Return [X, Y] of the center of cell containing provided text 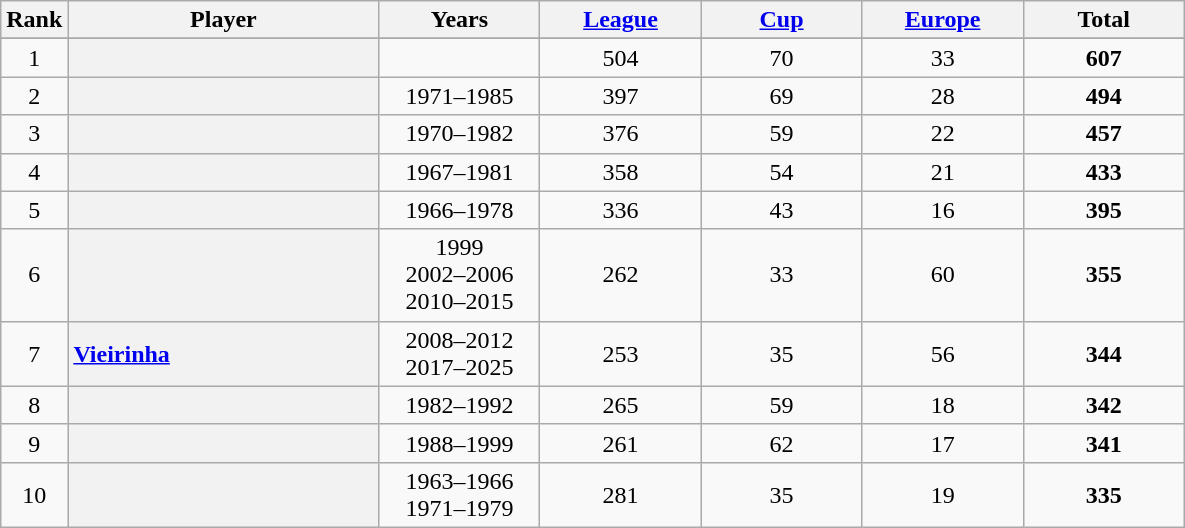
16 [942, 210]
1971–1985 [460, 96]
281 [620, 494]
Rank [34, 20]
9 [34, 443]
457 [1104, 134]
504 [620, 58]
Europe [942, 20]
2008–20122017–2025 [460, 354]
8 [34, 405]
21 [942, 172]
28 [942, 96]
17 [942, 443]
Years [460, 20]
69 [782, 96]
261 [620, 443]
10 [34, 494]
376 [620, 134]
60 [942, 275]
355 [1104, 275]
395 [1104, 210]
1966–1978 [460, 210]
335 [1104, 494]
342 [1104, 405]
43 [782, 210]
22 [942, 134]
1982–1992 [460, 405]
54 [782, 172]
Total [1104, 20]
262 [620, 275]
1970–1982 [460, 134]
70 [782, 58]
19992002–20062010–2015 [460, 275]
1 [34, 58]
Cup [782, 20]
607 [1104, 58]
4 [34, 172]
5 [34, 210]
336 [620, 210]
494 [1104, 96]
265 [620, 405]
1988–1999 [460, 443]
Vieirinha [224, 354]
18 [942, 405]
341 [1104, 443]
7 [34, 354]
Player [224, 20]
League [620, 20]
1963–19661971–1979 [460, 494]
2 [34, 96]
358 [620, 172]
344 [1104, 354]
397 [620, 96]
62 [782, 443]
56 [942, 354]
1967–1981 [460, 172]
3 [34, 134]
433 [1104, 172]
253 [620, 354]
6 [34, 275]
19 [942, 494]
